Locate the cell with the specified text and output its (x, y) center coordinate. 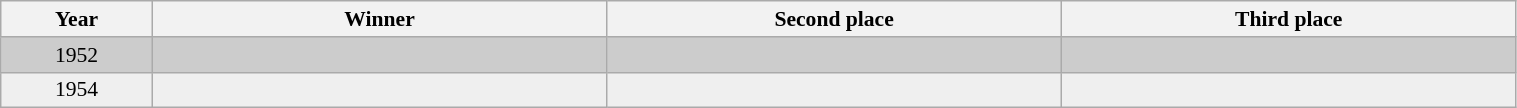
1954 (77, 90)
Third place (1288, 19)
Winner (380, 19)
Second place (834, 19)
Year (77, 19)
1952 (77, 55)
